Capture the cell that displays the provided text and extract its [x, y] central coordinate. 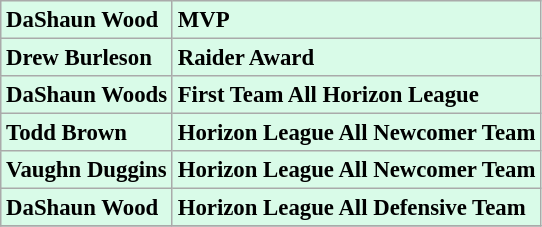
MVP [356, 20]
DaShaun Woods [87, 95]
Vaughn Duggins [87, 170]
Raider Award [356, 58]
Drew Burleson [87, 58]
First Team All Horizon League [356, 95]
Todd Brown [87, 133]
Horizon League All Defensive Team [356, 208]
